Scan for the cell matching the given text and deliver its (X, Y) coordinate at center. 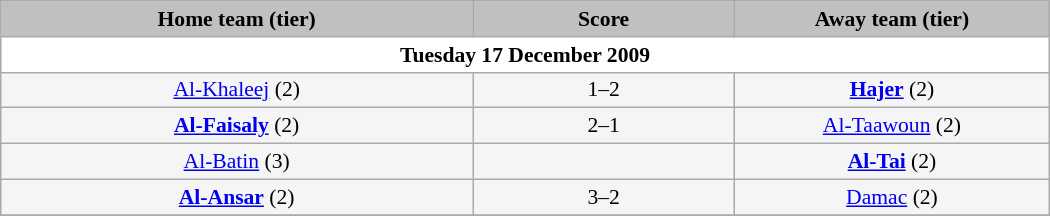
Al-Tai (2) (892, 162)
Al-Batin (3) (237, 162)
3–2 (604, 197)
Al-Taawoun (2) (892, 126)
Al-Faisaly (2) (237, 126)
Away team (tier) (892, 19)
Al-Ansar (2) (237, 197)
Tuesday 17 December 2009 (525, 55)
Score (604, 19)
1–2 (604, 90)
Damac (2) (892, 197)
Hajer (2) (892, 90)
Al-Khaleej (2) (237, 90)
2–1 (604, 126)
Home team (tier) (237, 19)
